Output the (X, Y) coordinate of the center of the cell containing the given text.  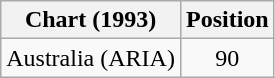
Chart (1993) (91, 20)
Australia (ARIA) (91, 58)
90 (227, 58)
Position (227, 20)
